Detect which cell encompasses the target text, then output its [x, y] center coordinate. 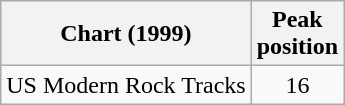
16 [297, 85]
Peakposition [297, 34]
Chart (1999) [126, 34]
US Modern Rock Tracks [126, 85]
